Capture the cell that displays the provided text and extract its [X, Y] central coordinate. 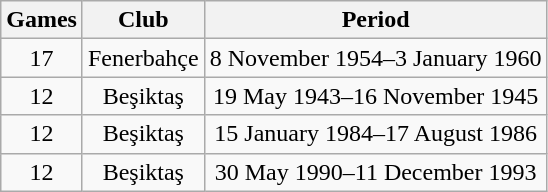
Period [376, 20]
17 [42, 58]
Fenerbahçe [143, 58]
Club [143, 20]
Games [42, 20]
19 May 1943–16 November 1945 [376, 96]
15 January 1984–17 August 1986 [376, 134]
8 November 1954–3 January 1960 [376, 58]
30 May 1990–11 December 1993 [376, 172]
